Output the [x, y] coordinate of the center of the cell containing the given text.  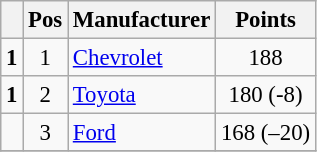
168 (–20) [266, 133]
Ford [142, 133]
180 (-8) [266, 95]
Pos [46, 20]
Manufacturer [142, 20]
Chevrolet [142, 58]
188 [266, 58]
Points [266, 20]
3 [46, 133]
2 [46, 95]
Toyota [142, 95]
